Provide the (X, Y) coordinate of the cell's center where the given text is located.  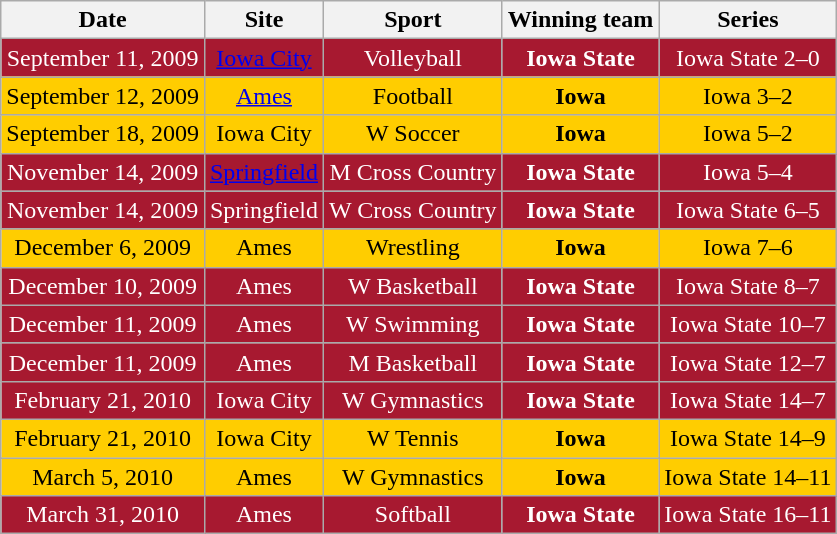
September 18, 2009 (103, 134)
Sport (414, 20)
Iowa State 2–0 (748, 58)
Iowa State 10–7 (748, 324)
Iowa State 14–9 (748, 438)
Iowa State 14–11 (748, 477)
December 10, 2009 (103, 286)
Site (264, 20)
M Basketball (414, 362)
W Tennis (414, 438)
Iowa State 16–11 (748, 515)
December 6, 2009 (103, 248)
Iowa State 14–7 (748, 400)
Iowa State 6–5 (748, 210)
March 31, 2010 (103, 515)
M Cross Country (414, 172)
W Soccer (414, 134)
Softball (414, 515)
Date (103, 20)
Iowa 3–2 (748, 96)
Iowa 7–6 (748, 248)
Iowa 5–4 (748, 172)
September 11, 2009 (103, 58)
March 5, 2010 (103, 477)
Volleyball (414, 58)
Wrestling (414, 248)
W Swimming (414, 324)
Iowa State 12–7 (748, 362)
Iowa State 8–7 (748, 286)
Winning team (580, 20)
Football (414, 96)
W Basketball (414, 286)
September 12, 2009 (103, 96)
W Cross Country (414, 210)
Iowa 5–2 (748, 134)
Series (748, 20)
